Provide the (X, Y) coordinate of the cell's center where the given text is located.  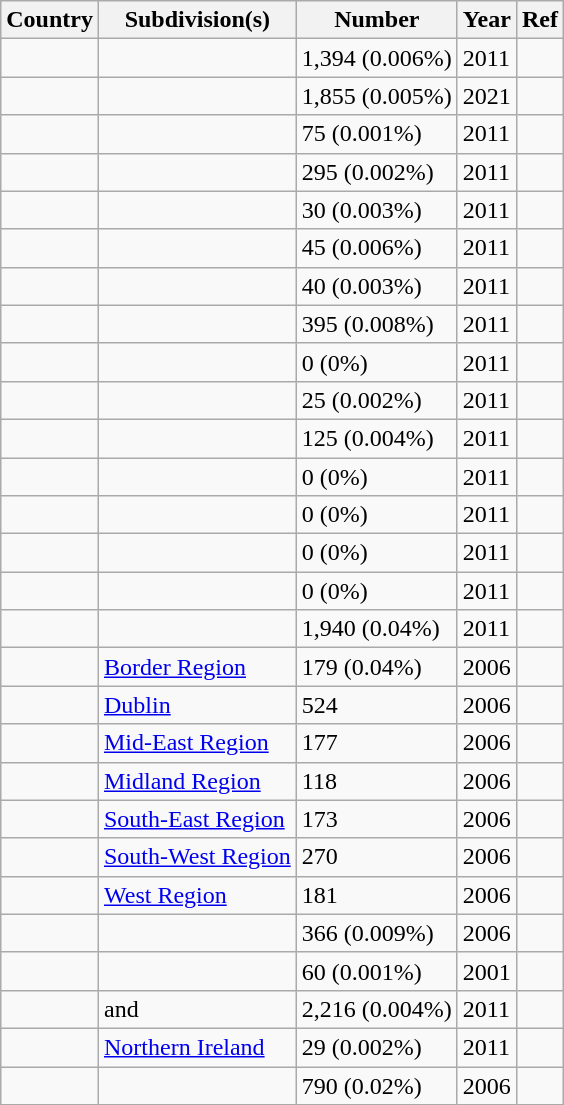
30 (0.003%) (376, 210)
125 (0.004%) (376, 438)
2001 (486, 971)
40 (0.003%) (376, 286)
45 (0.006%) (376, 248)
177 (376, 743)
Ref (540, 20)
75 (0.001%) (376, 134)
2021 (486, 96)
1,855 (0.005%) (376, 96)
790 (0.02%) (376, 1085)
25 (0.002%) (376, 400)
South-East Region (197, 819)
173 (376, 819)
Northern Ireland (197, 1047)
179 (0.04%) (376, 667)
South-West Region (197, 857)
Year (486, 20)
Number (376, 20)
Country (50, 20)
1,394 (0.006%) (376, 58)
West Region (197, 895)
118 (376, 781)
Subdivision(s) (197, 20)
60 (0.001%) (376, 971)
395 (0.008%) (376, 324)
Mid-East Region (197, 743)
2,216 (0.004%) (376, 1009)
1,940 (0.04%) (376, 629)
Dublin (197, 705)
Midland Region (197, 781)
181 (376, 895)
524 (376, 705)
295 (0.002%) (376, 172)
270 (376, 857)
and (197, 1009)
Border Region (197, 667)
366 (0.009%) (376, 933)
29 (0.002%) (376, 1047)
